Extract the (x, y) coordinate from the center of the cell holding the provided text.  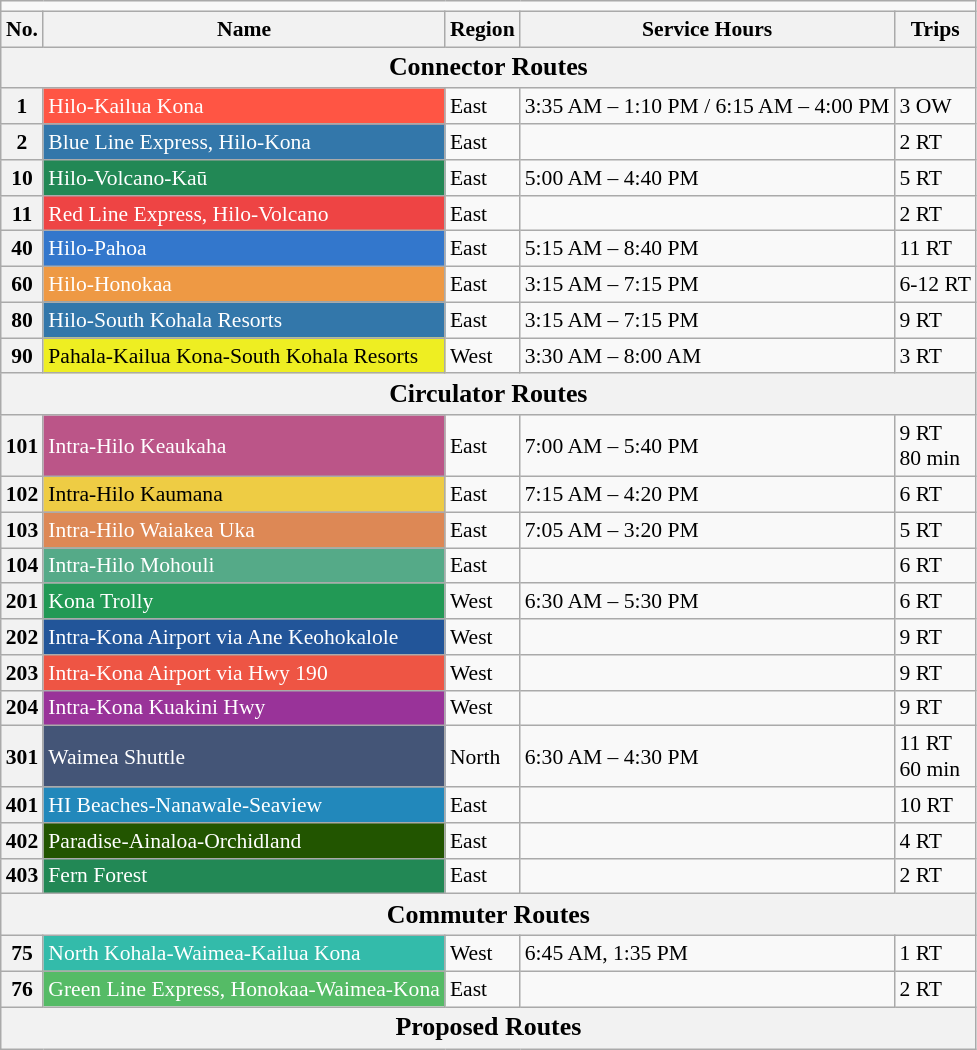
Proposed Routes (488, 1028)
301 (22, 756)
7:05 AM – 3:20 PM (708, 530)
203 (22, 673)
7:15 AM – 4:20 PM (708, 495)
Hilo-Volcano-Kaū (244, 178)
Circulator Routes (488, 395)
Intra-Hilo Kaumana (244, 495)
103 (22, 530)
Green Line Express, Honokaa-Waimea-Kona (244, 990)
3:35 AM – 1:10 PM / 6:15 AM – 4:00 PM (708, 107)
Service Hours (708, 29)
11 (22, 214)
Intra-Hilo Waiakea Uka (244, 530)
Hilo-South Kohala Resorts (244, 320)
Commuter Routes (488, 915)
204 (22, 708)
6:30 AM – 5:30 PM (708, 602)
3 OW (936, 107)
402 (22, 841)
1 RT (936, 954)
Blue Line Express, Hilo-Kona (244, 142)
Trips (936, 29)
3 RT (936, 356)
Connector Routes (488, 68)
Name (244, 29)
401 (22, 805)
Red Line Express, Hilo-Volcano (244, 214)
9 RT80 min (936, 446)
101 (22, 446)
10 (22, 178)
Hilo-Pahoa (244, 249)
102 (22, 495)
11 RT (936, 249)
7:00 AM – 5:40 PM (708, 446)
403 (22, 876)
Intra-Kona Airport via Hwy 190 (244, 673)
No. (22, 29)
11 RT60 min (936, 756)
75 (22, 954)
Hilo-Honokaa (244, 285)
80 (22, 320)
Paradise-Ainaloa-Orchidland (244, 841)
Intra-Hilo Mohouli (244, 566)
6-12 RT (936, 285)
6:30 AM – 4:30 PM (708, 756)
5:15 AM – 8:40 PM (708, 249)
Pahala-Kailua Kona-South Kohala Resorts (244, 356)
North (482, 756)
Hilo-Kailua Kona (244, 107)
Waimea Shuttle (244, 756)
Intra-Hilo Keaukaha (244, 446)
3:30 AM – 8:00 AM (708, 356)
Kona Trolly (244, 602)
104 (22, 566)
4 RT (936, 841)
201 (22, 602)
90 (22, 356)
60 (22, 285)
202 (22, 637)
Intra-Kona Kuakini Hwy (244, 708)
5:00 AM – 4:40 PM (708, 178)
Region (482, 29)
Fern Forest (244, 876)
76 (22, 990)
40 (22, 249)
HI Beaches-Nanawale-Seaview (244, 805)
2 (22, 142)
1 (22, 107)
North Kohala-Waimea-Kailua Kona (244, 954)
6:45 AM, 1:35 PM (708, 954)
10 RT (936, 805)
Intra-Kona Airport via Ane Keohokalole (244, 637)
